Return the [x, y] coordinate for the center point of the cell that contains the specified text.  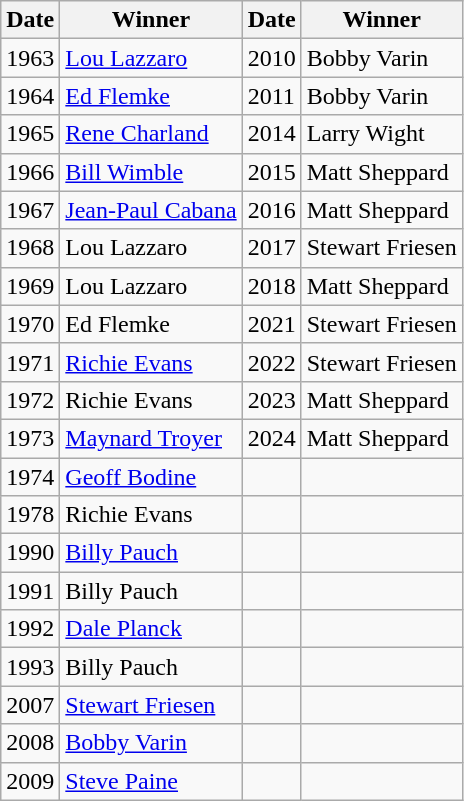
2008 [30, 743]
2024 [272, 438]
Jean-Paul Cabana [151, 210]
2007 [30, 705]
2009 [30, 781]
1967 [30, 210]
Bill Wimble [151, 172]
Larry Wight [382, 134]
2016 [272, 210]
1978 [30, 515]
2014 [272, 134]
1963 [30, 58]
Geoff Bodine [151, 477]
2021 [272, 324]
Steve Paine [151, 781]
1990 [30, 553]
1969 [30, 286]
2010 [272, 58]
2018 [272, 286]
1991 [30, 591]
2022 [272, 362]
1966 [30, 172]
1964 [30, 96]
2011 [272, 96]
1973 [30, 438]
1974 [30, 477]
Dale Planck [151, 629]
1970 [30, 324]
Rene Charland [151, 134]
2023 [272, 400]
1965 [30, 134]
1971 [30, 362]
1968 [30, 248]
1992 [30, 629]
1972 [30, 400]
2015 [272, 172]
2017 [272, 248]
Maynard Troyer [151, 438]
1993 [30, 667]
